Scan for the cell matching the given text and deliver its (x, y) coordinate at center. 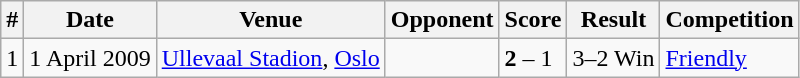
Result (614, 20)
Venue (270, 20)
1 April 2009 (90, 58)
2 – 1 (533, 58)
Opponent (442, 20)
Date (90, 20)
# (12, 20)
1 (12, 58)
Ullevaal Stadion, Oslo (270, 58)
Score (533, 20)
Competition (730, 20)
3–2 Win (614, 58)
Friendly (730, 58)
